Find where the given text appears and provide that cell's center as (X, Y) coordinate. 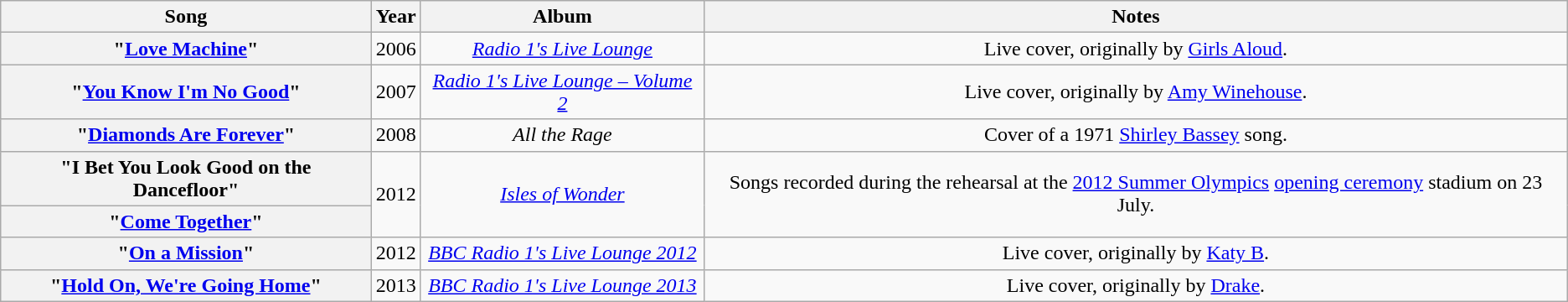
"On a Mission" (186, 253)
"Hold On, We're Going Home" (186, 285)
Isles of Wonder (562, 195)
2006 (395, 49)
Songs recorded during the rehearsal at the 2012 Summer Olympics opening ceremony stadium on 23 July. (1136, 195)
"You Know I'm No Good" (186, 92)
"I Bet You Look Good on the Dancefloor" (186, 178)
Live cover, originally by Amy Winehouse. (1136, 92)
All the Rage (562, 135)
Radio 1's Live Lounge (562, 49)
Song (186, 17)
"Diamonds Are Forever" (186, 135)
Cover of a 1971 Shirley Bassey song. (1136, 135)
BBC Radio 1's Live Lounge 2012 (562, 253)
Year (395, 17)
Album (562, 17)
Live cover, originally by Katy B. (1136, 253)
Live cover, originally by Girls Aloud. (1136, 49)
"Love Machine" (186, 49)
Radio 1's Live Lounge – Volume 2 (562, 92)
BBC Radio 1's Live Lounge 2013 (562, 285)
2008 (395, 135)
Live cover, originally by Drake. (1136, 285)
2013 (395, 285)
Notes (1136, 17)
"Come Together" (186, 221)
2007 (395, 92)
